Scan for the cell matching the given text and deliver its [X, Y] coordinate at center. 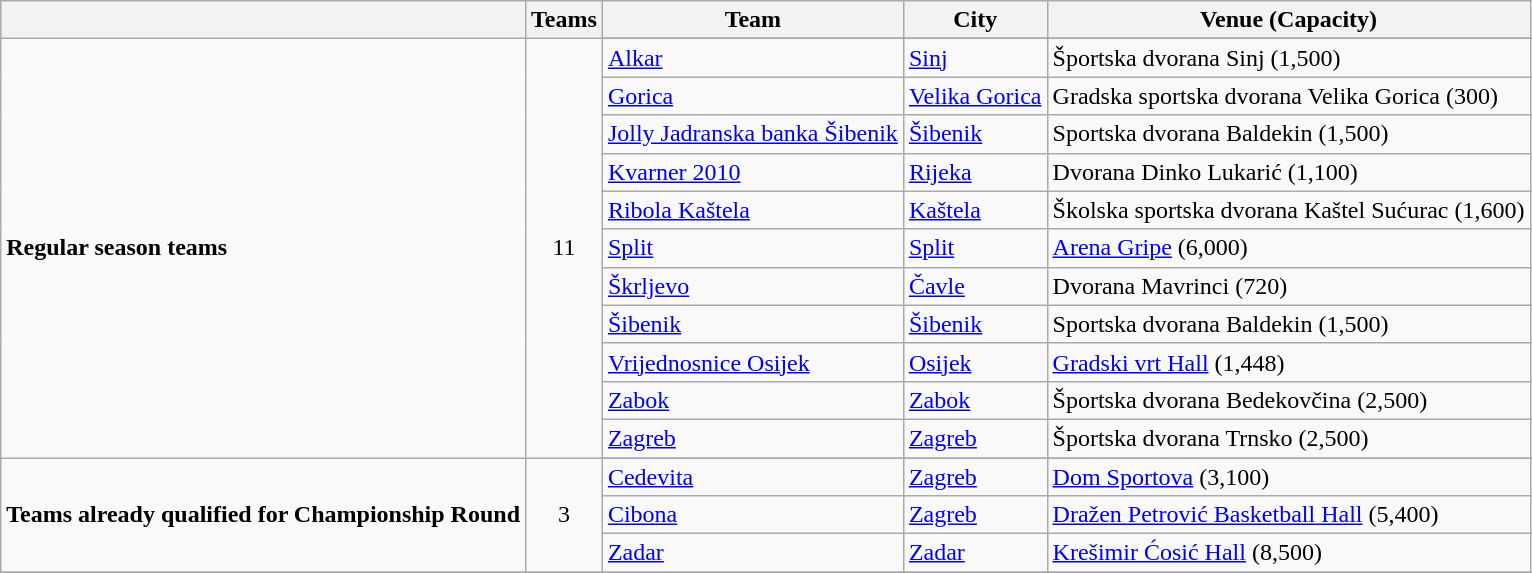
Alkar [752, 58]
Dvorana Mavrinci (720) [1288, 286]
Velika Gorica [975, 96]
Venue (Capacity) [1288, 20]
Dvorana Dinko Lukarić (1,100) [1288, 172]
Cibona [752, 515]
Čavle [975, 286]
Ribola Kaštela [752, 210]
Športska dvorana Sinj (1,500) [1288, 58]
Gradska sportska dvorana Velika Gorica (300) [1288, 96]
Kaštela [975, 210]
Dom Sportova (3,100) [1288, 477]
Jolly Jadranska banka Šibenik [752, 134]
Team [752, 20]
Osijek [975, 362]
Teams [564, 20]
Krešimir Ćosić Hall (8,500) [1288, 553]
Arena Gripe (6,000) [1288, 248]
Gradski vrt Hall (1,448) [1288, 362]
Cedevita [752, 477]
Sinj [975, 58]
City [975, 20]
Školska sportska dvorana Kaštel Sućurac (1,600) [1288, 210]
Kvarner 2010 [752, 172]
Teams already qualified for Championship Round [264, 515]
Športska dvorana Bedekovčina (2,500) [1288, 400]
Športska dvorana Trnsko (2,500) [1288, 438]
Dražen Petrović Basketball Hall (5,400) [1288, 515]
Škrljevo [752, 286]
Gorica [752, 96]
3 [564, 515]
11 [564, 248]
Vrijednosnice Osijek [752, 362]
Regular season teams [264, 248]
Rijeka [975, 172]
